Return [x, y] of the center of cell containing provided text 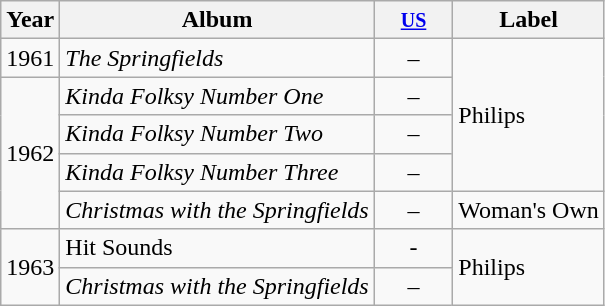
Label [528, 20]
Kinda Folksy Number One [217, 96]
US [414, 20]
Kinda Folksy Number Two [217, 134]
1962 [30, 153]
Hit Sounds [217, 248]
1961 [30, 58]
Woman's Own [528, 210]
Kinda Folksy Number Three [217, 172]
Year [30, 20]
The Springfields [217, 58]
Album [217, 20]
1963 [30, 267]
- [414, 248]
